Return the (x, y) coordinate for the center point of the cell that contains the specified text.  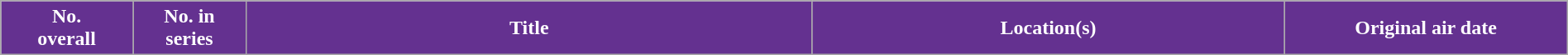
Original air date (1426, 28)
No. inseries (190, 28)
Title (529, 28)
No.overall (67, 28)
Location(s) (1049, 28)
